Return (X, Y) of the center of cell containing provided text 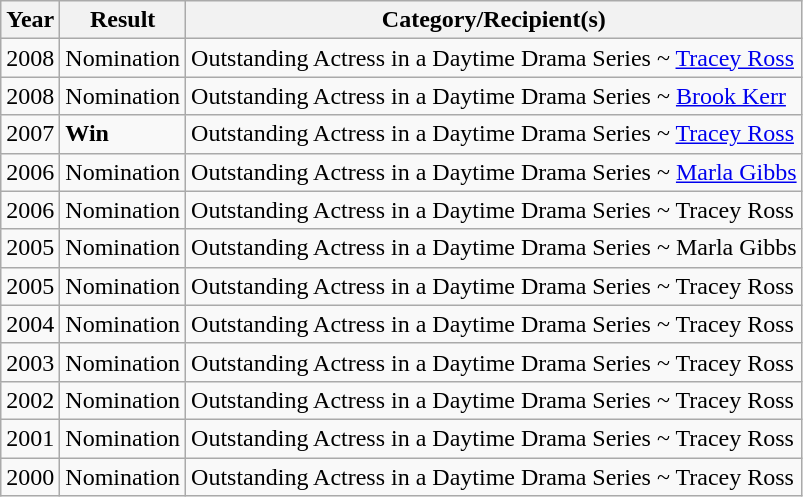
Win (123, 134)
2001 (30, 438)
2003 (30, 362)
2000 (30, 477)
2002 (30, 400)
Outstanding Actress in a Daytime Drama Series ~ Brook Kerr (494, 96)
2004 (30, 324)
2007 (30, 134)
Year (30, 20)
Result (123, 20)
Category/Recipient(s) (494, 20)
